Find where the given text appears and provide that cell's center as (x, y) coordinate. 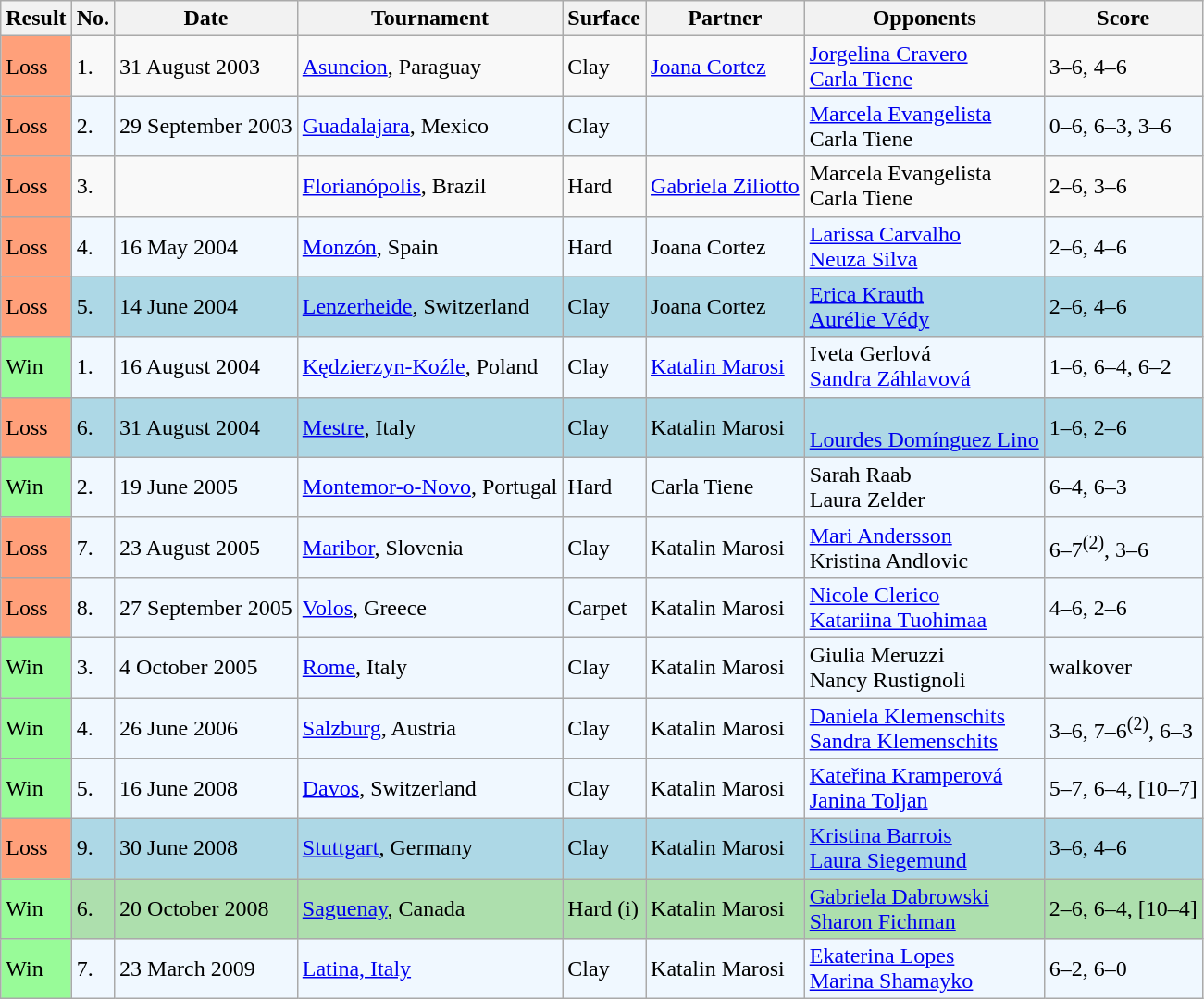
Lenzerheide, Switzerland (429, 307)
Mestre, Italy (429, 427)
Asuncion, Paraguay (429, 67)
Date (206, 18)
Partner (726, 18)
20 October 2008 (206, 908)
30 June 2008 (206, 849)
Monzón, Spain (429, 246)
Saguenay, Canada (429, 908)
Rome, Italy (429, 668)
Tournament (429, 18)
Daniela Klemenschits Sandra Klemenschits (924, 727)
16 June 2008 (206, 788)
14 June 2004 (206, 307)
Florianópolis, Brazil (429, 187)
29 September 2003 (206, 126)
3–6, 7–6(2), 6–3 (1123, 727)
Montemor-o-Novo, Portugal (429, 487)
Ekaterina Lopes Marina Shamayko (924, 969)
26 June 2006 (206, 727)
Latina, Italy (429, 969)
1–6, 2–6 (1123, 427)
Result (36, 18)
6–7(2), 3–6 (1123, 548)
16 August 2004 (206, 366)
23 August 2005 (206, 548)
31 August 2004 (206, 427)
6–2, 6–0 (1123, 969)
1–6, 6–4, 6–2 (1123, 366)
Salzburg, Austria (429, 727)
Stuttgart, Germany (429, 849)
walkover (1123, 668)
Maribor, Slovenia (429, 548)
Nicole Clerico Katariina Tuohimaa (924, 607)
Opponents (924, 18)
2–6, 6–4, [10–4] (1123, 908)
Davos, Switzerland (429, 788)
Sarah Raab Laura Zelder (924, 487)
27 September 2005 (206, 607)
Gabriela Dabrowski Sharon Fichman (924, 908)
9. (93, 849)
Kateřina Kramperová Janina Toljan (924, 788)
Giulia Meruzzi Nancy Rustignoli (924, 668)
Kristina Barrois Laura Siegemund (924, 849)
5–7, 6–4, [10–7] (1123, 788)
Gabriela Ziliotto (726, 187)
23 March 2009 (206, 969)
Larissa Carvalho Neuza Silva (924, 246)
4–6, 2–6 (1123, 607)
8. (93, 607)
Carla Tiene (726, 487)
2–6, 3–6 (1123, 187)
Hard (i) (604, 908)
6–4, 6–3 (1123, 487)
Lourdes Domínguez Lino (924, 427)
Kędzierzyn-Koźle, Poland (429, 366)
Mari Andersson Kristina Andlovic (924, 548)
Score (1123, 18)
Surface (604, 18)
Erica Krauth Aurélie Védy (924, 307)
19 June 2005 (206, 487)
Volos, Greece (429, 607)
Carpet (604, 607)
0–6, 6–3, 3–6 (1123, 126)
31 August 2003 (206, 67)
Iveta Gerlová Sandra Záhlavová (924, 366)
Guadalajara, Mexico (429, 126)
4 October 2005 (206, 668)
Jorgelina Cravero Carla Tiene (924, 67)
16 May 2004 (206, 246)
No. (93, 18)
